Return [X, Y] of the center of cell containing provided text 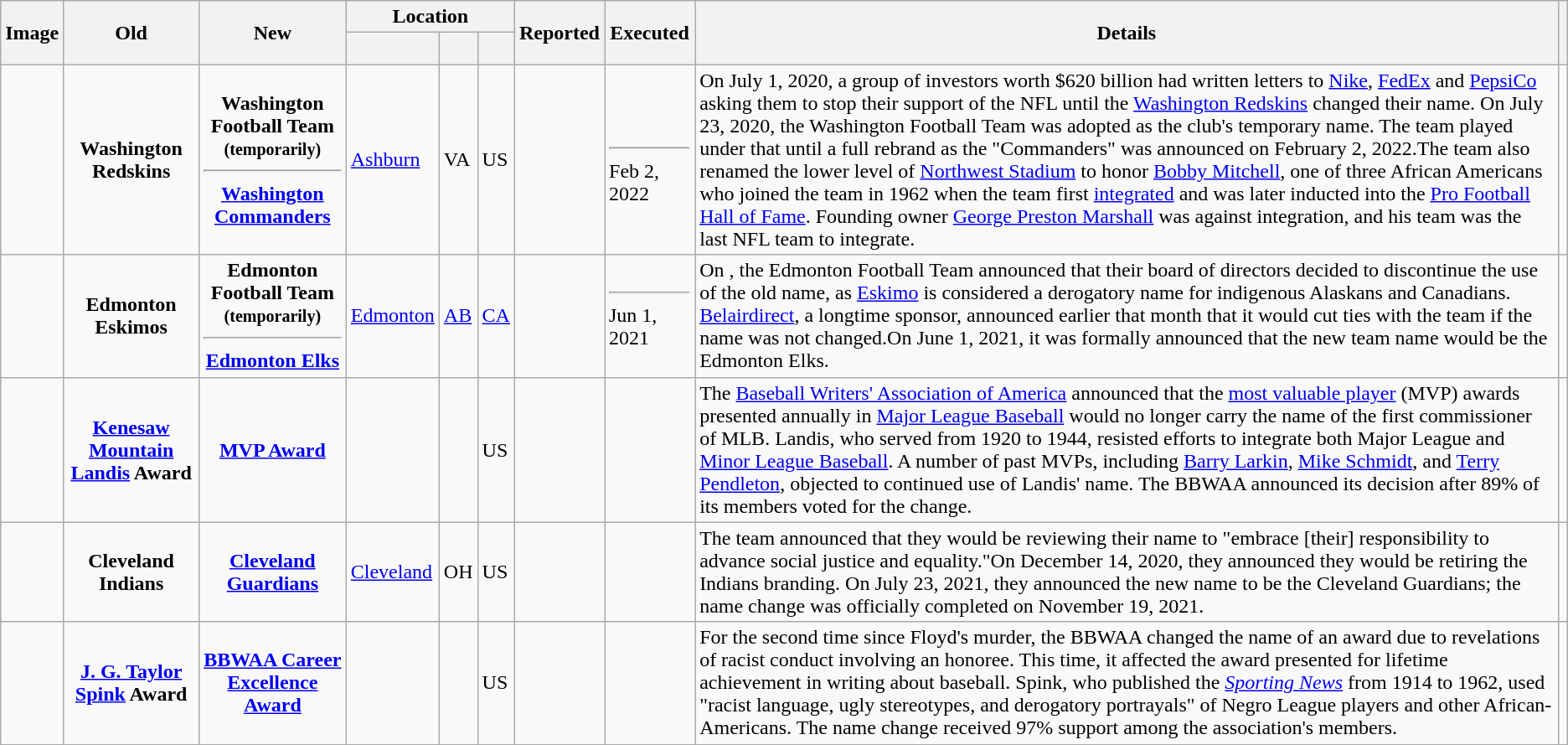
New [272, 33]
Executed [650, 33]
Edmonton Eskimos [132, 316]
VA [458, 159]
Jun 1, 2021 [650, 316]
Kenesaw Mountain Landis Award [132, 449]
Details [1127, 33]
Edmonton Football Team(temporarily)Edmonton Elks [272, 316]
Washington Football Team(temporarily)Washington Commanders [272, 159]
Reported [560, 33]
Cleveland Indians [132, 572]
CA [496, 316]
OH [458, 572]
Feb 2, 2022 [650, 159]
Image [32, 33]
Washington Redskins [132, 159]
MVP Award [272, 449]
Cleveland Guardians [272, 572]
Location [431, 17]
Cleveland [392, 572]
Edmonton [392, 316]
Old [132, 33]
Ashburn [392, 159]
AB [458, 316]
BBWAA Career Excellence Award [272, 683]
J. G. Taylor Spink Award [132, 683]
